Output the [X, Y] coordinate of the center of the cell containing the given text.  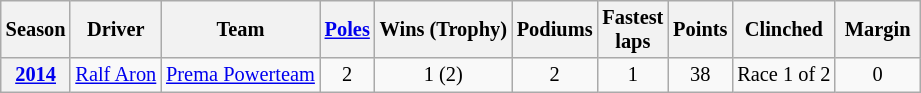
Fastest laps [632, 29]
Season [36, 29]
Driver [116, 29]
Margin [878, 29]
Race 1 of 2 [784, 75]
Podiums [555, 29]
1 (2) [444, 75]
Wins (Trophy) [444, 29]
Ralf Aron [116, 75]
Points [700, 29]
1 [632, 75]
Prema Powerteam [240, 75]
Team [240, 29]
38 [700, 75]
Poles [348, 29]
0 [878, 75]
2014 [36, 75]
Clinched [784, 29]
